For the text-containing cell, return its midpoint in [X, Y] coordinate format. 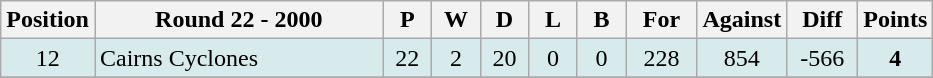
12 [48, 58]
D [504, 20]
P [408, 20]
Points [896, 20]
Diff [822, 20]
Round 22 - 2000 [238, 20]
For [662, 20]
B [602, 20]
4 [896, 58]
Position [48, 20]
854 [742, 58]
2 [456, 58]
20 [504, 58]
Cairns Cyclones [238, 58]
Against [742, 20]
228 [662, 58]
22 [408, 58]
W [456, 20]
L [554, 20]
-566 [822, 58]
